Return [X, Y] of the center of cell containing provided text 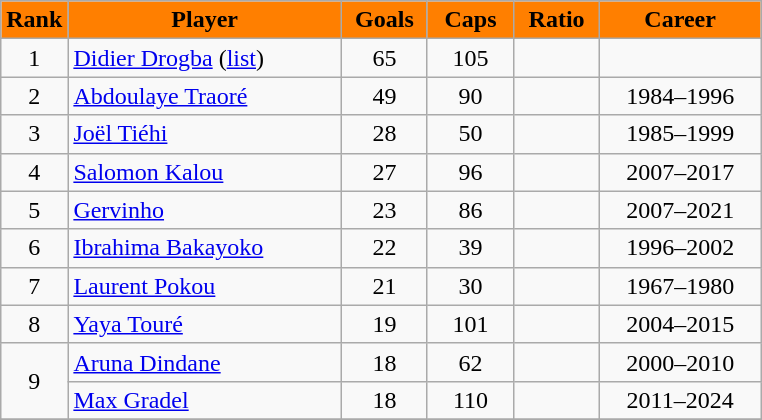
Joël Tiéhi [205, 134]
96 [470, 172]
39 [470, 248]
Salomon Kalou [205, 172]
27 [384, 172]
2007–2017 [680, 172]
Yaya Touré [205, 324]
49 [384, 96]
Max Gradel [205, 400]
7 [34, 286]
90 [470, 96]
Ibrahima Bakayoko [205, 248]
4 [34, 172]
30 [470, 286]
Caps [470, 20]
Aruna Dindane [205, 362]
Abdoulaye Traoré [205, 96]
2007–2021 [680, 210]
1985–1999 [680, 134]
1 [34, 58]
3 [34, 134]
Career [680, 20]
Ratio [557, 20]
Goals [384, 20]
Laurent Pokou [205, 286]
22 [384, 248]
86 [470, 210]
Player [205, 20]
23 [384, 210]
1984–1996 [680, 96]
Didier Drogba (list) [205, 58]
Rank [34, 20]
9 [34, 381]
65 [384, 58]
2011–2024 [680, 400]
2000–2010 [680, 362]
19 [384, 324]
110 [470, 400]
2 [34, 96]
1967–1980 [680, 286]
6 [34, 248]
28 [384, 134]
Gervinho [205, 210]
21 [384, 286]
50 [470, 134]
101 [470, 324]
105 [470, 58]
5 [34, 210]
2004–2015 [680, 324]
62 [470, 362]
8 [34, 324]
1996–2002 [680, 248]
